Determine the (X, Y) coordinate at the center of the cell enclosing the given text.  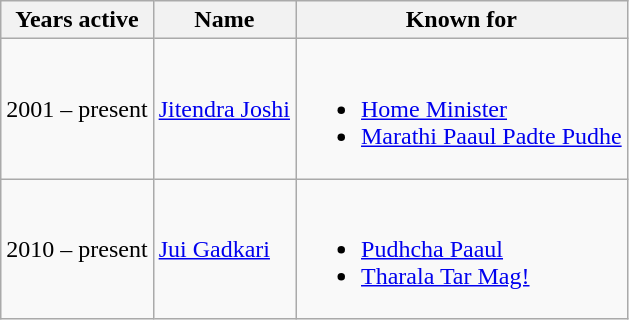
Years active (77, 20)
2010 – present (77, 249)
Known for (462, 20)
Jitendra Joshi (224, 109)
Name (224, 20)
Jui Gadkari (224, 249)
2001 – present (77, 109)
Home MinisterMarathi Paaul Padte Pudhe (462, 109)
Pudhcha PaaulTharala Tar Mag! (462, 249)
